Search for the cell housing the specified text and yield its [X, Y] center coordinate. 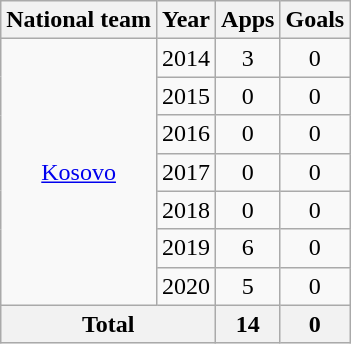
Year [186, 20]
2015 [186, 96]
Kosovo [79, 172]
2019 [186, 248]
2014 [186, 58]
National team [79, 20]
2016 [186, 134]
14 [248, 324]
Total [108, 324]
Apps [248, 20]
Goals [315, 20]
2018 [186, 210]
3 [248, 58]
6 [248, 248]
5 [248, 286]
2017 [186, 172]
2020 [186, 286]
